Return the [X, Y] coordinate for the center point of the cell that contains the specified text.  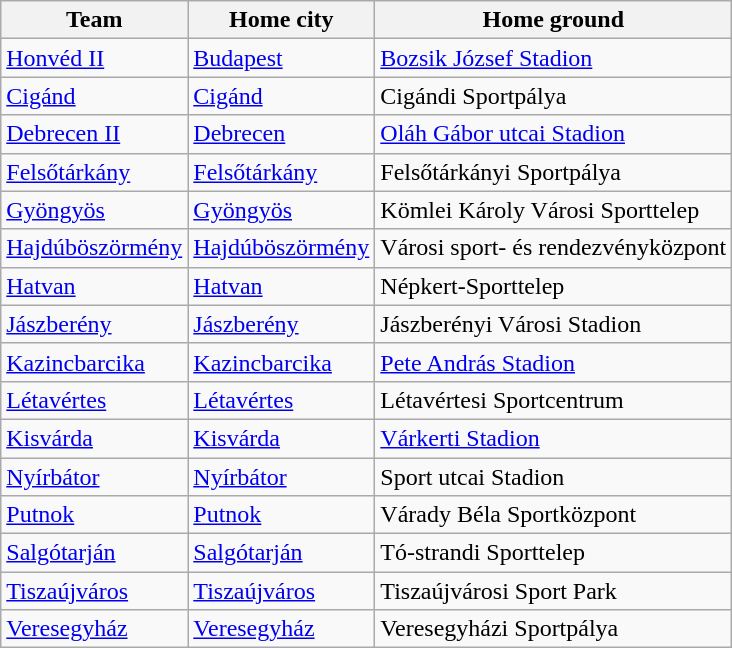
Debrecen II [94, 134]
Team [94, 20]
Bozsik József Stadion [554, 58]
Sport utcai Stadion [554, 477]
Debrecen [282, 134]
Népkert-Sporttelep [554, 286]
Veresegyházi Sportpálya [554, 629]
Budapest [282, 58]
Városi sport- és rendezvényközpont [554, 248]
Tó-strandi Sporttelep [554, 553]
Várkerti Stadion [554, 438]
Jászberényi Városi Stadion [554, 324]
Pete András Stadion [554, 362]
Tiszaújvárosi Sport Park [554, 591]
Home city [282, 20]
Várady Béla Sportközpont [554, 515]
Felsőtárkányi Sportpálya [554, 172]
Kömlei Károly Városi Sporttelep [554, 210]
Home ground [554, 20]
Oláh Gábor utcai Stadion [554, 134]
Létavértesi Sportcentrum [554, 400]
Cigándi Sportpálya [554, 96]
Honvéd II [94, 58]
